Identify which cell holds the provided text, then report its (x, y) central coordinate. 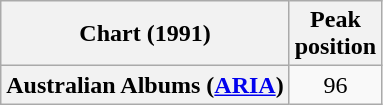
Peakposition (335, 34)
Australian Albums (ARIA) (145, 85)
Chart (1991) (145, 34)
96 (335, 85)
